Return the [x, y] coordinate for the center point of the cell that contains the specified text.  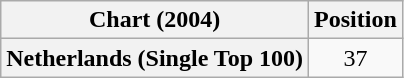
Chart (2004) [155, 20]
Netherlands (Single Top 100) [155, 58]
37 [356, 58]
Position [356, 20]
